Search for the cell housing the specified text and yield its (x, y) center coordinate. 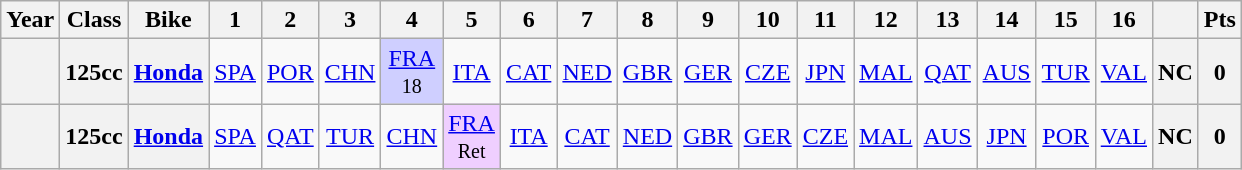
4 (412, 20)
Year (30, 20)
10 (768, 20)
Pts (1220, 20)
15 (1066, 20)
Class (94, 20)
14 (1006, 20)
12 (886, 20)
Bike (168, 20)
8 (647, 20)
6 (528, 20)
2 (290, 20)
7 (587, 20)
3 (350, 20)
9 (708, 20)
1 (236, 20)
16 (1124, 20)
5 (472, 20)
FRARet (472, 136)
11 (825, 20)
FRA18 (412, 72)
13 (948, 20)
